Return [x, y] of the center of cell containing provided text 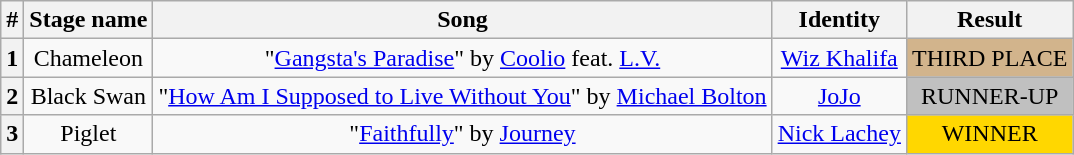
RUNNER-UP [989, 96]
JoJo [839, 96]
"How Am I Supposed to Live Without You" by Michael Bolton [462, 96]
Identity [839, 20]
2 [12, 96]
1 [12, 58]
Stage name [88, 20]
3 [12, 134]
THIRD PLACE [989, 58]
Black Swan [88, 96]
Piglet [88, 134]
WINNER [989, 134]
Result [989, 20]
"Gangsta's Paradise" by Coolio feat. L.V. [462, 58]
Wiz Khalifa [839, 58]
"Faithfully" by Journey [462, 134]
Song [462, 20]
# [12, 20]
Chameleon [88, 58]
Nick Lachey [839, 134]
